Return [X, Y] of the center of cell containing provided text 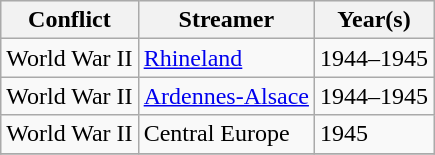
Rhineland [226, 58]
Central Europe [226, 134]
Year(s) [374, 20]
Streamer [226, 20]
Conflict [70, 20]
1945 [374, 134]
Ardennes-Alsace [226, 96]
